Identify which cell holds the provided text, then report its (X, Y) central coordinate. 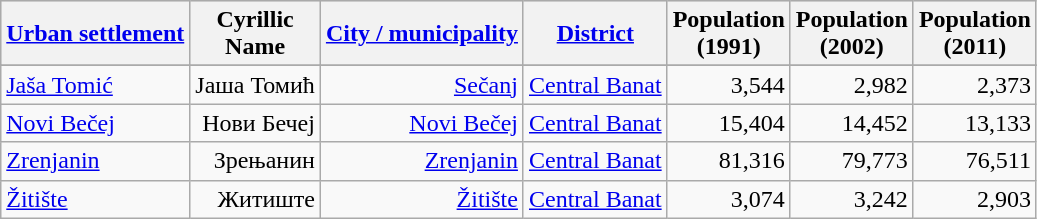
Population(2002) (852, 34)
Population(2011) (974, 34)
City / municipality (422, 34)
2,982 (852, 85)
81,316 (728, 161)
14,452 (852, 123)
3,242 (852, 199)
Jaša Tomić (96, 85)
District (595, 34)
76,511 (974, 161)
13,133 (974, 123)
Urban settlement (96, 34)
79,773 (852, 161)
Јаша Томић (256, 85)
Sečanj (422, 85)
2,373 (974, 85)
15,404 (728, 123)
3,074 (728, 199)
2,903 (974, 199)
Житиште (256, 199)
CyrillicName (256, 34)
Population(1991) (728, 34)
Зрењанин (256, 161)
Нови Бечеј (256, 123)
3,544 (728, 85)
